Extract the (x, y) coordinate from the center of the cell holding the provided text.  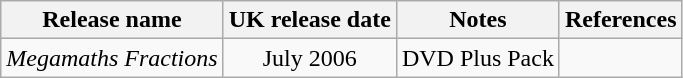
DVD Plus Pack (478, 58)
UK release date (310, 20)
Release name (112, 20)
July 2006 (310, 58)
Notes (478, 20)
Megamaths Fractions (112, 58)
References (620, 20)
